Pinpoint the cell where the given text exists, returning its [x, y] midpoint coordinate. 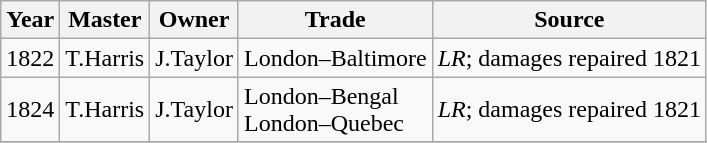
Year [30, 20]
1822 [30, 58]
Master [105, 20]
Source [569, 20]
London–Baltimore [335, 58]
Trade [335, 20]
Owner [194, 20]
London–BengalLondon–Quebec [335, 110]
1824 [30, 110]
